Output the (x, y) coordinate of the center of the cell containing the given text.  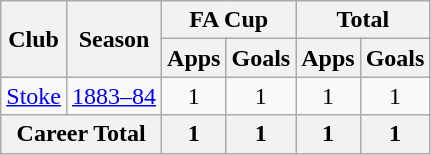
Season (114, 39)
Club (34, 39)
FA Cup (229, 20)
1883–84 (114, 96)
Career Total (82, 134)
Total (363, 20)
Stoke (34, 96)
